Capture the cell that displays the provided text and extract its [x, y] central coordinate. 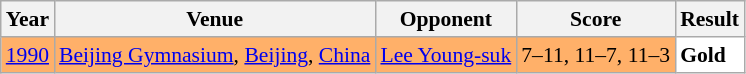
Result [710, 19]
7–11, 11–7, 11–3 [596, 55]
1990 [28, 55]
Beijing Gymnasium, Beijing, China [214, 55]
Lee Young-suk [446, 55]
Opponent [446, 19]
Year [28, 19]
Gold [710, 55]
Venue [214, 19]
Score [596, 19]
